Search for the cell housing the specified text and yield its (x, y) center coordinate. 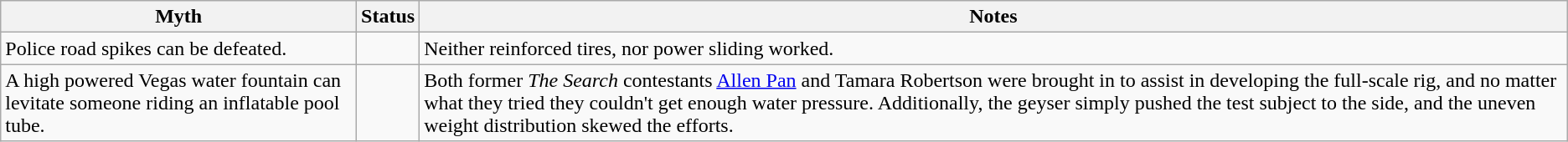
Status (389, 17)
Neither reinforced tires, nor power sliding worked. (993, 48)
Notes (993, 17)
Police road spikes can be defeated. (179, 48)
Myth (179, 17)
A high powered Vegas water fountain can levitate someone riding an inflatable pool tube. (179, 103)
